Detect which cell encompasses the target text, then output its (X, Y) center coordinate. 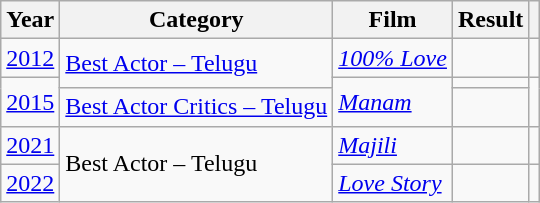
Manam (393, 102)
2015 (30, 102)
2012 (30, 58)
2022 (30, 183)
Category (196, 20)
Best Actor Critics – Telugu (196, 107)
2021 (30, 145)
Love Story (393, 183)
100% Love (393, 58)
Film (393, 20)
Majili (393, 145)
Result (490, 20)
Year (30, 20)
